From the cell containing the given text, extract its center point as [x, y] coordinate. 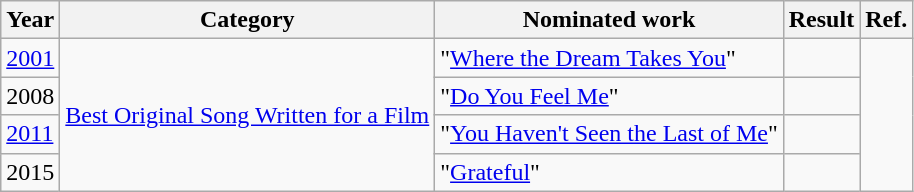
"Where the Dream Takes You" [609, 58]
2011 [30, 134]
Best Original Song Written for a Film [248, 115]
"Grateful" [609, 172]
Category [248, 20]
Year [30, 20]
2015 [30, 172]
"Do You Feel Me" [609, 96]
2001 [30, 58]
2008 [30, 96]
Nominated work [609, 20]
"You Haven't Seen the Last of Me" [609, 134]
Result [821, 20]
Ref. [886, 20]
